Identify which cell holds the provided text, then report its [x, y] central coordinate. 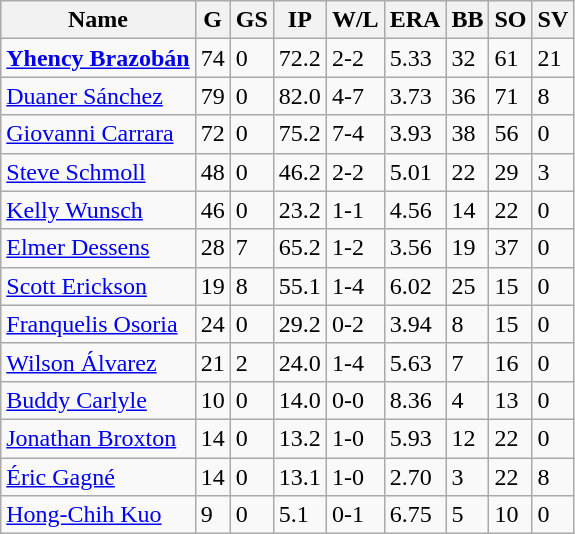
9 [212, 515]
5.1 [300, 515]
8.36 [415, 400]
5.93 [415, 438]
13.2 [300, 438]
23.2 [300, 210]
Jonathan Broxton [98, 438]
Name [98, 20]
25 [468, 286]
2.70 [415, 477]
Steve Schmoll [98, 172]
14.0 [300, 400]
24 [212, 324]
4-7 [355, 96]
Hong-Chih Kuo [98, 515]
5.63 [415, 362]
3.93 [415, 134]
79 [212, 96]
29.2 [300, 324]
Duaner Sánchez [98, 96]
75.2 [300, 134]
55.1 [300, 286]
Giovanni Carrara [98, 134]
61 [510, 58]
46.2 [300, 172]
G [212, 20]
28 [212, 248]
13.1 [300, 477]
0-1 [355, 515]
Buddy Carlyle [98, 400]
0-2 [355, 324]
6.02 [415, 286]
GS [252, 20]
82.0 [300, 96]
1-2 [355, 248]
IP [300, 20]
71 [510, 96]
Franquelis Osoria [98, 324]
72.2 [300, 58]
1-1 [355, 210]
6.75 [415, 515]
3.94 [415, 324]
13 [510, 400]
Kelly Wunsch [98, 210]
Wilson Álvarez [98, 362]
72 [212, 134]
5.33 [415, 58]
Éric Gagné [98, 477]
24.0 [300, 362]
BB [468, 20]
0-0 [355, 400]
3.73 [415, 96]
ERA [415, 20]
12 [468, 438]
SV [553, 20]
7-4 [355, 134]
4.56 [415, 210]
56 [510, 134]
16 [510, 362]
32 [468, 58]
36 [468, 96]
5 [468, 515]
5.01 [415, 172]
SO [510, 20]
65.2 [300, 248]
74 [212, 58]
48 [212, 172]
W/L [355, 20]
3.56 [415, 248]
2 [252, 362]
Yhency Brazobán [98, 58]
Scott Erickson [98, 286]
38 [468, 134]
46 [212, 210]
Elmer Dessens [98, 248]
29 [510, 172]
4 [468, 400]
37 [510, 248]
